Find where the given text appears and provide that cell's center as (x, y) coordinate. 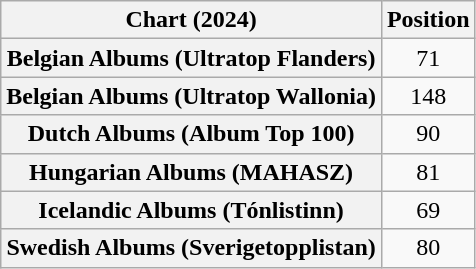
Position (428, 20)
90 (428, 134)
69 (428, 210)
Swedish Albums (Sverigetopplistan) (192, 248)
71 (428, 58)
Hungarian Albums (MAHASZ) (192, 172)
80 (428, 248)
Belgian Albums (Ultratop Wallonia) (192, 96)
81 (428, 172)
Belgian Albums (Ultratop Flanders) (192, 58)
Icelandic Albums (Tónlistinn) (192, 210)
Chart (2024) (192, 20)
Dutch Albums (Album Top 100) (192, 134)
148 (428, 96)
